Capture the cell that displays the provided text and extract its [X, Y] central coordinate. 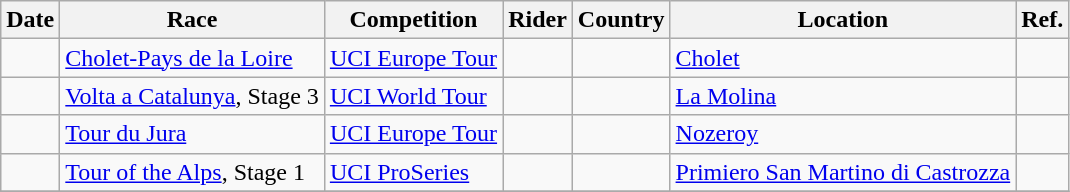
Race [192, 20]
Nozeroy [843, 134]
Ref. [1042, 20]
Country [621, 20]
Primiero San Martino di Castrozza [843, 172]
Volta a Catalunya, Stage 3 [192, 96]
UCI ProSeries [413, 172]
Cholet [843, 58]
Competition [413, 20]
Rider [538, 20]
Tour of the Alps, Stage 1 [192, 172]
Tour du Jura [192, 134]
Location [843, 20]
La Molina [843, 96]
Cholet-Pays de la Loire [192, 58]
Date [30, 20]
UCI World Tour [413, 96]
